Detect which cell encompasses the target text, then output its (X, Y) center coordinate. 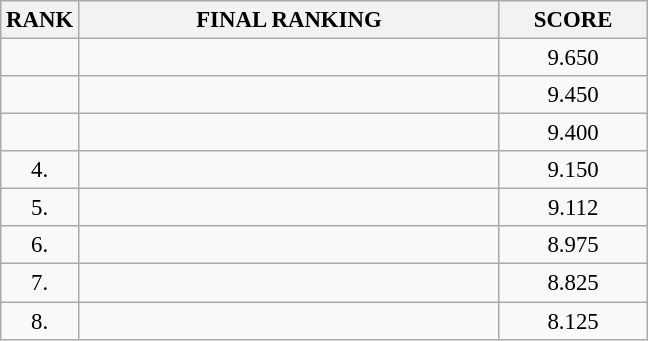
6. (40, 245)
7. (40, 283)
8. (40, 321)
8.825 (572, 283)
SCORE (572, 20)
8.125 (572, 321)
RANK (40, 20)
9.150 (572, 170)
9.112 (572, 208)
4. (40, 170)
9.650 (572, 58)
9.450 (572, 95)
8.975 (572, 245)
5. (40, 208)
9.400 (572, 133)
FINAL RANKING (288, 20)
